Determine the (X, Y) coordinate at the center of the cell enclosing the given text.  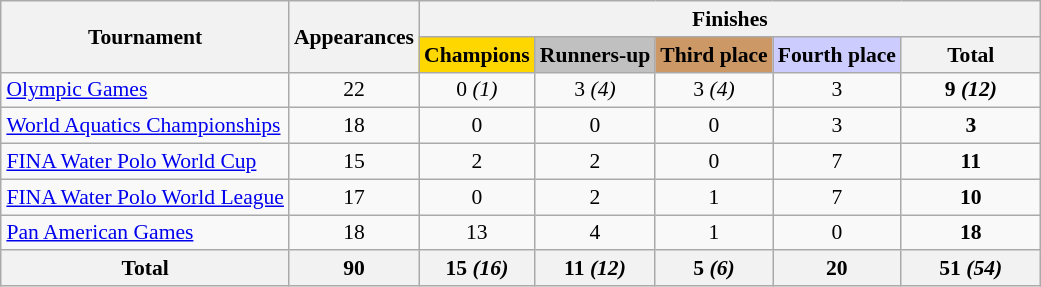
Third place (714, 55)
11 (971, 162)
Pan American Games (145, 233)
22 (354, 90)
5 (6) (714, 269)
90 (354, 269)
20 (837, 269)
World Aquatics Championships (145, 126)
4 (595, 233)
Appearances (354, 36)
15 (354, 162)
10 (971, 197)
11 (12) (595, 269)
51 (54) (971, 269)
Tournament (145, 36)
Champions (477, 55)
9 (12) (971, 90)
17 (354, 197)
15 (16) (477, 269)
0 (1) (477, 90)
Olympic Games (145, 90)
Finishes (730, 19)
Fourth place (837, 55)
FINA Water Polo World League (145, 197)
Runners-up (595, 55)
FINA Water Polo World Cup (145, 162)
13 (477, 233)
